Scan for the cell matching the given text and deliver its [x, y] coordinate at center. 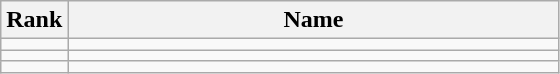
Rank [34, 20]
Name [314, 20]
